From the cell containing the given text, extract its center point as (x, y) coordinate. 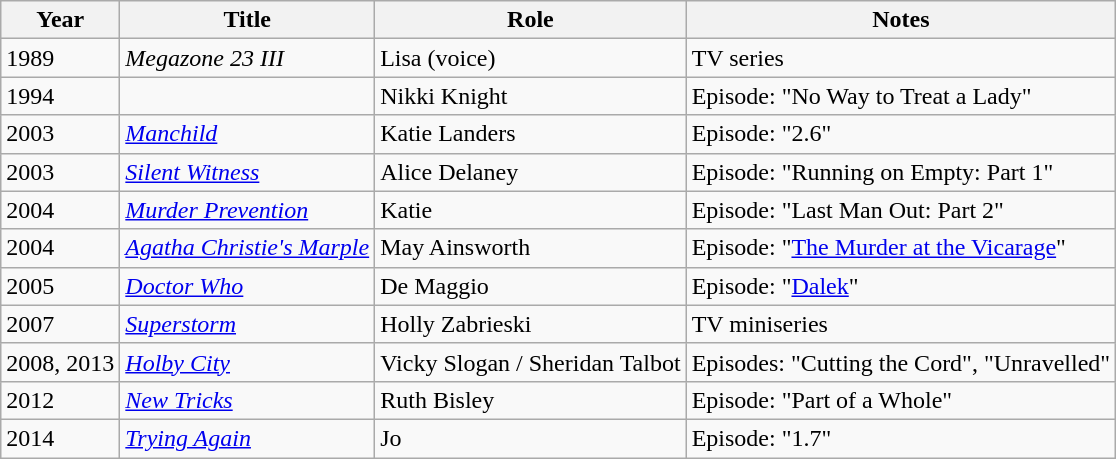
Episode: "Dalek" (901, 286)
Episode: "The Murder at the Vicarage" (901, 248)
2008, 2013 (60, 362)
TV series (901, 58)
Silent Witness (248, 172)
Episode: "No Way to Treat a Lady" (901, 96)
Jo (530, 438)
Murder Prevention (248, 210)
Superstorm (248, 324)
Vicky Slogan / Sheridan Talbot (530, 362)
Ruth Bisley (530, 400)
2012 (60, 400)
Manchild (248, 134)
New Tricks (248, 400)
Title (248, 20)
Year (60, 20)
Episode: "1.7" (901, 438)
Lisa (voice) (530, 58)
2014 (60, 438)
Episode: "Last Man Out: Part 2" (901, 210)
Notes (901, 20)
Katie Landers (530, 134)
Episode: "2.6" (901, 134)
Katie (530, 210)
Role (530, 20)
1994 (60, 96)
1989 (60, 58)
Holly Zabrieski (530, 324)
Doctor Who (248, 286)
2007 (60, 324)
Episode: "Part of a Whole" (901, 400)
Nikki Knight (530, 96)
Megazone 23 III (248, 58)
Trying Again (248, 438)
Holby City (248, 362)
Agatha Christie's Marple (248, 248)
Episode: "Running on Empty: Part 1" (901, 172)
May Ainsworth (530, 248)
Alice Delaney (530, 172)
De Maggio (530, 286)
2005 (60, 286)
TV miniseries (901, 324)
Episodes: "Cutting the Cord", "Unravelled" (901, 362)
